For the text-containing cell, return its midpoint in (x, y) coordinate format. 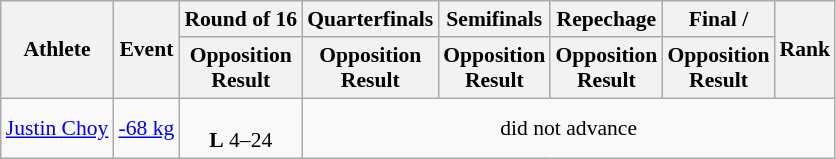
did not advance (568, 128)
-68 kg (146, 128)
Semifinals (494, 19)
Quarterfinals (370, 19)
Round of 16 (240, 19)
Athlete (58, 50)
Event (146, 50)
Rank (806, 50)
Repechage (606, 19)
L 4–24 (240, 128)
Justin Choy (58, 128)
Final / (718, 19)
